Capture the cell that displays the provided text and extract its [x, y] central coordinate. 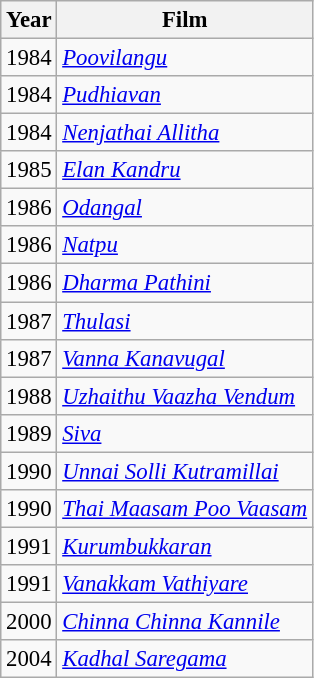
Vanakkam Vathiyare [185, 584]
Thulasi [185, 321]
Dharma Pathini [185, 283]
Kurumbukkaran [185, 546]
Year [29, 20]
Poovilangu [185, 58]
Siva [185, 433]
Vanna Kanavugal [185, 358]
Elan Kandru [185, 170]
2000 [29, 621]
1989 [29, 433]
Thai Maasam Poo Vaasam [185, 509]
Odangal [185, 208]
1988 [29, 396]
Natpu [185, 245]
Film [185, 20]
Uzhaithu Vaazha Vendum [185, 396]
2004 [29, 659]
Chinna Chinna Kannile [185, 621]
Pudhiavan [185, 95]
Unnai Solli Kutramillai [185, 471]
Nenjathai Allitha [185, 133]
1985 [29, 170]
Kadhal Saregama [185, 659]
